Return [X, Y] of the center of cell containing provided text 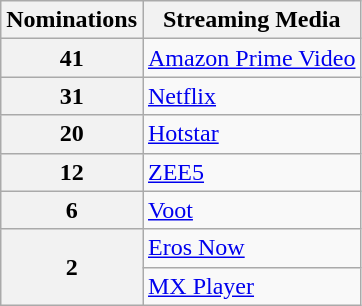
Nominations [72, 20]
Streaming Media [251, 20]
41 [72, 58]
20 [72, 134]
2 [72, 267]
Voot [251, 210]
6 [72, 210]
12 [72, 172]
MX Player [251, 286]
Netflix [251, 96]
Hotstar [251, 134]
ZEE5 [251, 172]
Amazon Prime Video [251, 58]
Eros Now [251, 248]
31 [72, 96]
